For the text-containing cell, return its midpoint in [X, Y] coordinate format. 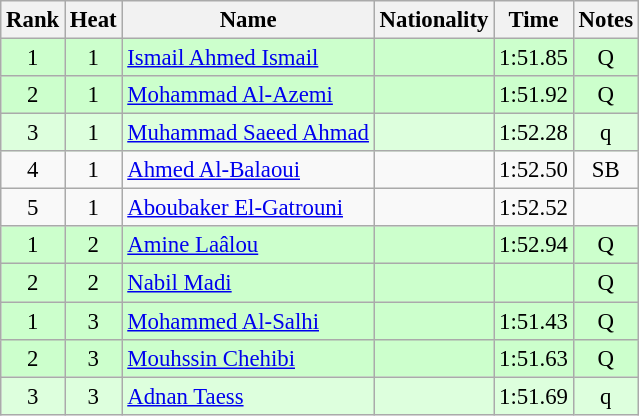
1:52.52 [534, 208]
Ismail Ahmed Ismail [248, 58]
Name [248, 20]
Ahmed Al-Balaoui [248, 170]
1:52.50 [534, 170]
Muhammad Saeed Ahmad [248, 133]
Nabil Madi [248, 283]
Rank [33, 20]
Time [534, 20]
Mohammed Al-Salhi [248, 321]
Mohammad Al-Azemi [248, 95]
Amine Laâlou [248, 245]
1:51.63 [534, 358]
1:51.85 [534, 58]
4 [33, 170]
Heat [94, 20]
1:52.94 [534, 245]
Adnan Taess [248, 396]
1:51.69 [534, 396]
Nationality [434, 20]
Aboubaker El-Gatrouni [248, 208]
1:51.92 [534, 95]
1:51.43 [534, 321]
Mouhssin Chehibi [248, 358]
Notes [606, 20]
1:52.28 [534, 133]
5 [33, 208]
SB [606, 170]
